Identify which cell holds the provided text, then report its (X, Y) central coordinate. 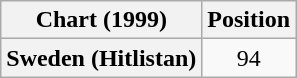
94 (249, 58)
Chart (1999) (102, 20)
Position (249, 20)
Sweden (Hitlistan) (102, 58)
